From the cell containing the given text, extract its center point as (X, Y) coordinate. 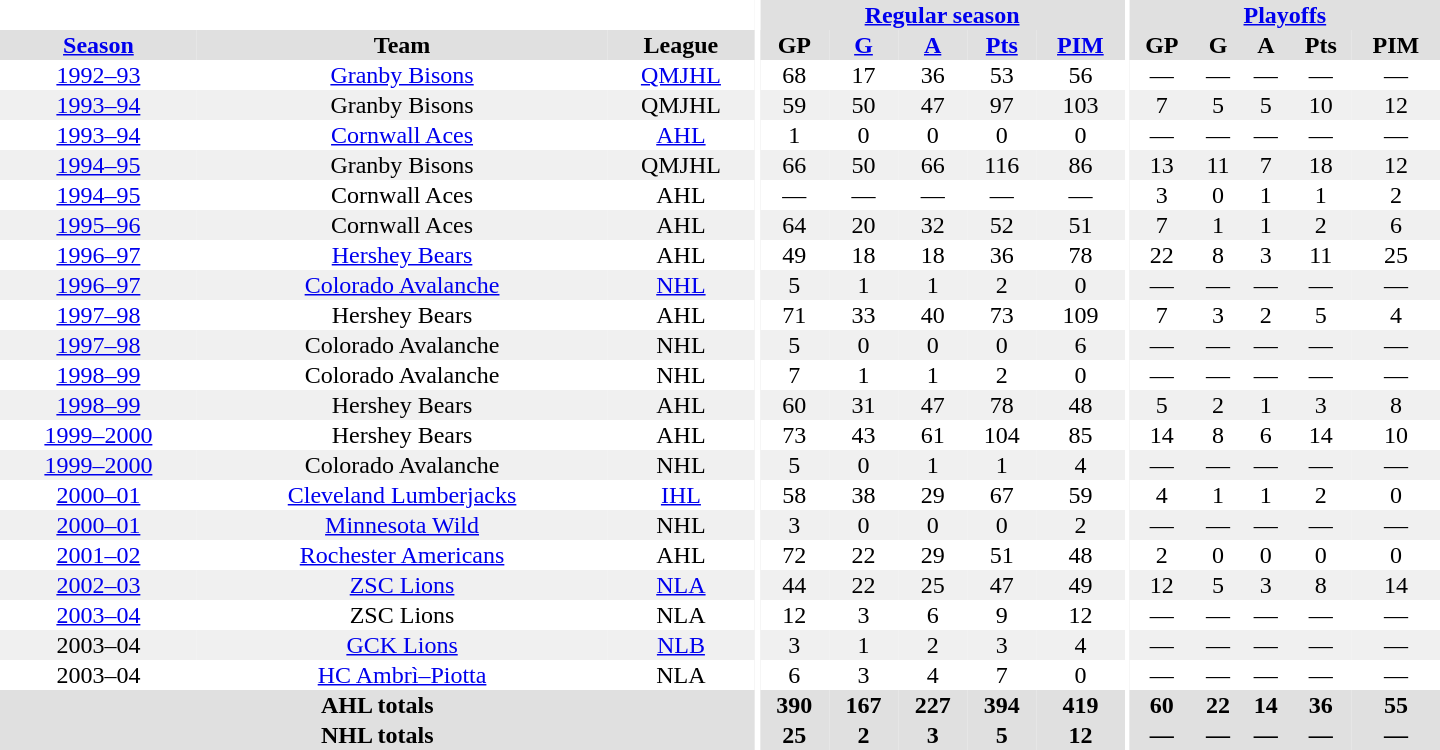
104 (1002, 435)
53 (1002, 75)
38 (864, 495)
AHL totals (377, 705)
56 (1080, 75)
68 (794, 75)
2002–03 (98, 585)
227 (932, 705)
17 (864, 75)
20 (864, 225)
116 (1002, 165)
72 (794, 555)
IHL (680, 495)
Cleveland Lumberjacks (402, 495)
31 (864, 405)
61 (932, 435)
HC Ambrì–Piotta (402, 675)
55 (1396, 705)
109 (1080, 315)
85 (1080, 435)
33 (864, 315)
GCK Lions (402, 645)
40 (932, 315)
NLB (680, 645)
103 (1080, 105)
1995–96 (98, 225)
Team (402, 45)
67 (1002, 495)
2001–02 (98, 555)
97 (1002, 105)
Minnesota Wild (402, 525)
Rochester Americans (402, 555)
419 (1080, 705)
9 (1002, 615)
394 (1002, 705)
52 (1002, 225)
167 (864, 705)
32 (932, 225)
44 (794, 585)
86 (1080, 165)
64 (794, 225)
Regular season (942, 15)
Playoffs (1285, 15)
58 (794, 495)
League (680, 45)
43 (864, 435)
390 (794, 705)
71 (794, 315)
1992–93 (98, 75)
Season (98, 45)
NHL totals (377, 735)
13 (1162, 165)
